Identify which cell holds the provided text, then report its [x, y] central coordinate. 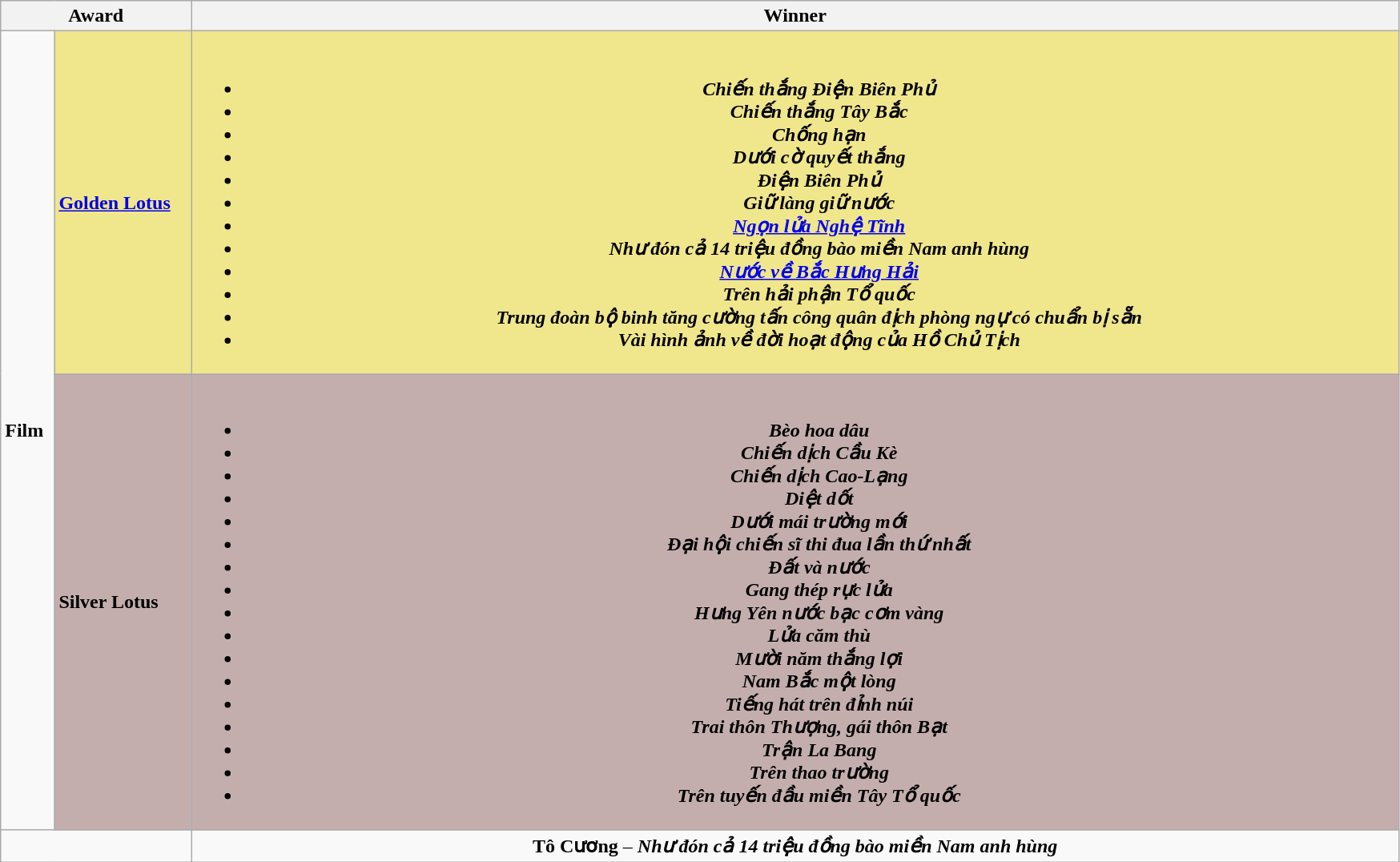
Silver Lotus [123, 602]
Winner [795, 16]
Award [96, 16]
Golden Lotus [123, 203]
Tô Cương – Như đón cả 14 triệu đồng bào miền Nam anh hùng [795, 846]
Film [27, 431]
